Provide the [X, Y] coordinate of the cell's center where the given text is located.  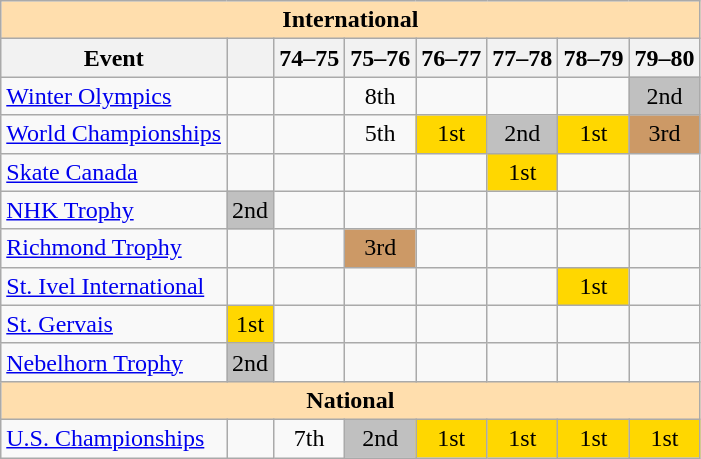
Winter Olympics [114, 96]
79–80 [664, 58]
World Championships [114, 134]
Nebelhorn Trophy [114, 362]
International [350, 20]
Richmond Trophy [114, 248]
78–79 [594, 58]
St. Ivel International [114, 286]
7th [310, 438]
77–78 [522, 58]
75–76 [380, 58]
NHK Trophy [114, 210]
76–77 [452, 58]
Skate Canada [114, 172]
8th [380, 96]
Event [114, 58]
National [350, 400]
St. Gervais [114, 324]
5th [380, 134]
U.S. Championships [114, 438]
74–75 [310, 58]
